Scan for the cell matching the given text and deliver its [X, Y] coordinate at center. 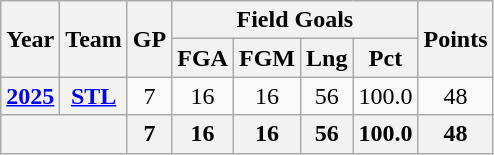
Team [94, 39]
GP [149, 39]
FGM [266, 58]
Pct [386, 58]
Year [30, 39]
Field Goals [295, 20]
2025 [30, 96]
STL [94, 96]
Points [456, 39]
FGA [203, 58]
Lng [327, 58]
